Locate the cell with the specified text and output its [X, Y] center coordinate. 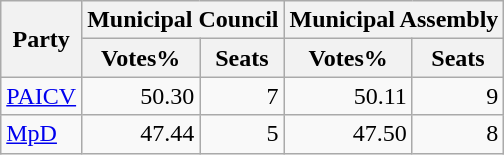
47.50 [348, 134]
MpD [42, 134]
Municipal Assembly [394, 20]
5 [242, 134]
PAICV [42, 96]
50.11 [348, 96]
9 [458, 96]
Party [42, 39]
8 [458, 134]
Municipal Council [183, 20]
47.44 [141, 134]
50.30 [141, 96]
7 [242, 96]
